Scan for the cell matching the given text and deliver its (x, y) coordinate at center. 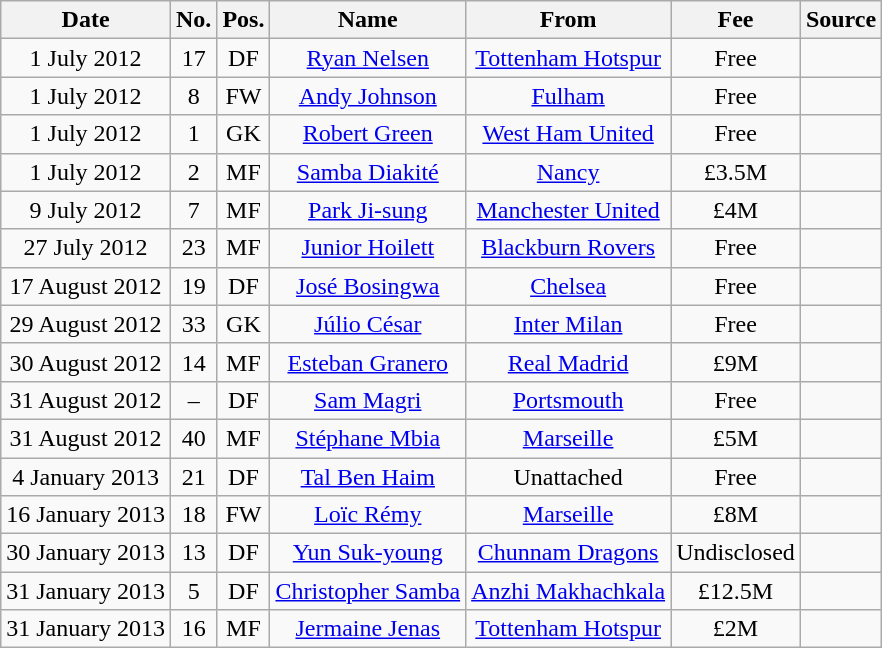
– (193, 400)
£4M (736, 210)
18 (193, 515)
23 (193, 248)
4 January 2013 (86, 477)
Andy Johnson (368, 96)
Undisclosed (736, 553)
Sam Magri (368, 400)
40 (193, 438)
Chunnam Dragons (568, 553)
Júlio César (368, 324)
33 (193, 324)
Junior Hoilett (368, 248)
Fulham (568, 96)
Nancy (568, 172)
Tal Ben Haim (368, 477)
Manchester United (568, 210)
Loïc Rémy (368, 515)
17 (193, 58)
Christopher Samba (368, 591)
16 January 2013 (86, 515)
14 (193, 362)
From (568, 20)
Esteban Granero (368, 362)
Blackburn Rovers (568, 248)
8 (193, 96)
21 (193, 477)
Portsmouth (568, 400)
13 (193, 553)
Fee (736, 20)
Jermaine Jenas (368, 629)
Inter Milan (568, 324)
17 August 2012 (86, 286)
30 January 2013 (86, 553)
Real Madrid (568, 362)
Date (86, 20)
£12.5M (736, 591)
West Ham United (568, 134)
16 (193, 629)
Unattached (568, 477)
Robert Green (368, 134)
5 (193, 591)
Ryan Nelsen (368, 58)
Stéphane Mbia (368, 438)
Pos. (244, 20)
1 (193, 134)
José Bosingwa (368, 286)
29 August 2012 (86, 324)
Anzhi Makhachkala (568, 591)
£8M (736, 515)
27 July 2012 (86, 248)
£3.5M (736, 172)
£5M (736, 438)
30 August 2012 (86, 362)
9 July 2012 (86, 210)
Samba Diakité (368, 172)
Yun Suk-young (368, 553)
7 (193, 210)
Source (840, 20)
Name (368, 20)
19 (193, 286)
£9M (736, 362)
No. (193, 20)
£2M (736, 629)
2 (193, 172)
Park Ji-sung (368, 210)
Chelsea (568, 286)
